Scan for the cell matching the given text and deliver its (x, y) coordinate at center. 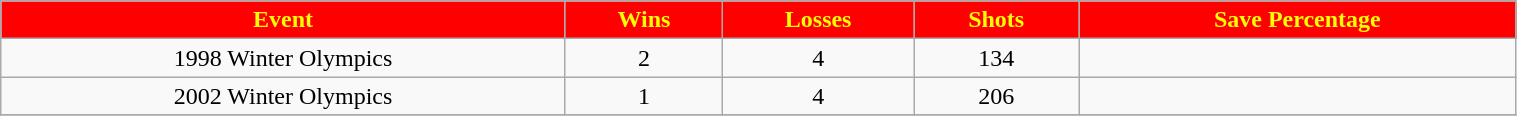
206 (996, 96)
2002 Winter Olympics (284, 96)
Event (284, 20)
Losses (818, 20)
2 (644, 58)
Save Percentage (1298, 20)
134 (996, 58)
1998 Winter Olympics (284, 58)
1 (644, 96)
Wins (644, 20)
Shots (996, 20)
